Scan for the cell matching the given text and deliver its (x, y) coordinate at center. 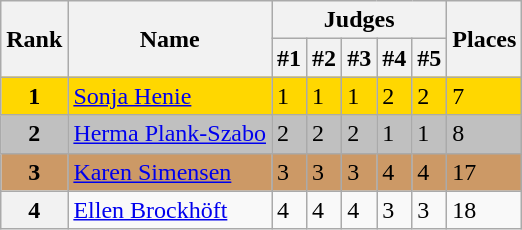
8 (484, 134)
17 (484, 172)
#5 (430, 58)
#4 (394, 58)
Sonja Henie (170, 96)
7 (484, 96)
Herma Plank-Szabo (170, 134)
#3 (360, 58)
Judges (360, 20)
#2 (324, 58)
Ellen Brockhöft (170, 210)
Places (484, 39)
Rank (34, 39)
Karen Simensen (170, 172)
#1 (290, 58)
Name (170, 39)
18 (484, 210)
